Provide the (x, y) coordinate of the cell's center where the given text is located.  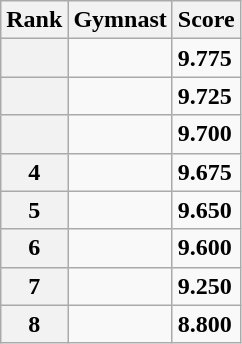
Rank (34, 20)
7 (34, 286)
9.650 (206, 210)
8.800 (206, 324)
Score (206, 20)
Gymnast (120, 20)
9.600 (206, 248)
5 (34, 210)
9.725 (206, 96)
9.700 (206, 134)
9.250 (206, 286)
6 (34, 248)
8 (34, 324)
9.675 (206, 172)
4 (34, 172)
9.775 (206, 58)
